Capture the cell that displays the provided text and extract its [x, y] central coordinate. 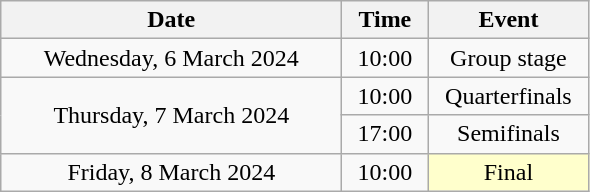
Date [172, 20]
Wednesday, 6 March 2024 [172, 58]
Event [508, 20]
Final [508, 172]
Thursday, 7 March 2024 [172, 115]
Group stage [508, 58]
Friday, 8 March 2024 [172, 172]
17:00 [385, 134]
Quarterfinals [508, 96]
Time [385, 20]
Semifinals [508, 134]
